Return the (X, Y) coordinate for the center point of the cell that contains the specified text.  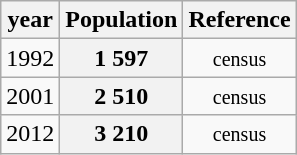
3 210 (122, 134)
Reference (240, 20)
2001 (30, 96)
1 597 (122, 58)
2 510 (122, 96)
2012 (30, 134)
1992 (30, 58)
year (30, 20)
Population (122, 20)
